Search for the cell housing the specified text and yield its [x, y] center coordinate. 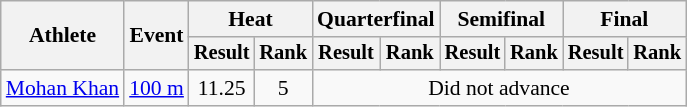
Quarterfinal [376, 19]
11.25 [222, 88]
Event [156, 36]
Athlete [62, 36]
5 [283, 88]
Mohan Khan [62, 88]
Did not advance [499, 88]
Final [624, 19]
100 m [156, 88]
Semifinal [502, 19]
Heat [250, 19]
